From the cell containing the given text, extract its center point as [X, Y] coordinate. 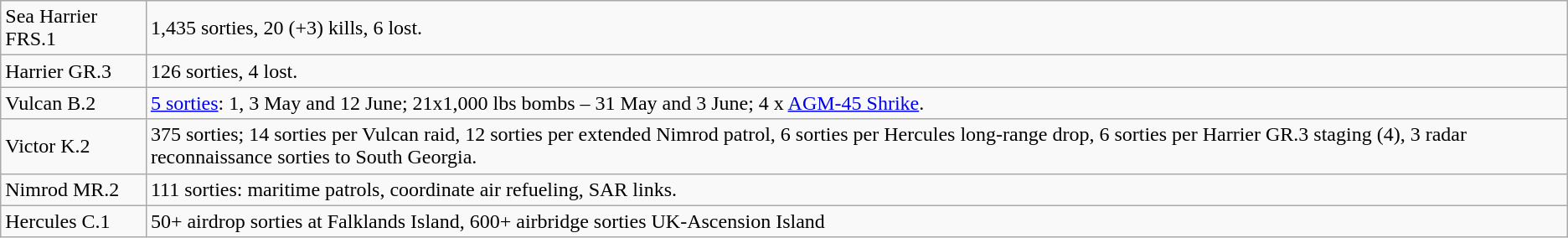
1,435 sorties, 20 (+3) kills, 6 lost. [856, 28]
Vulcan B.2 [74, 103]
Harrier GR.3 [74, 71]
50+ airdrop sorties at Falklands Island, 600+ airbridge sorties UK-Ascension Island [856, 221]
Victor K.2 [74, 146]
Hercules C.1 [74, 221]
5 sorties: 1, 3 May and 12 June; 21x1,000 lbs bombs – 31 May and 3 June; 4 x AGM-45 Shrike. [856, 103]
126 sorties, 4 lost. [856, 71]
Sea Harrier FRS.1 [74, 28]
Nimrod MR.2 [74, 189]
111 sorties: maritime patrols, coordinate air refueling, SAR links. [856, 189]
